Identify which cell holds the provided text, then report its (X, Y) central coordinate. 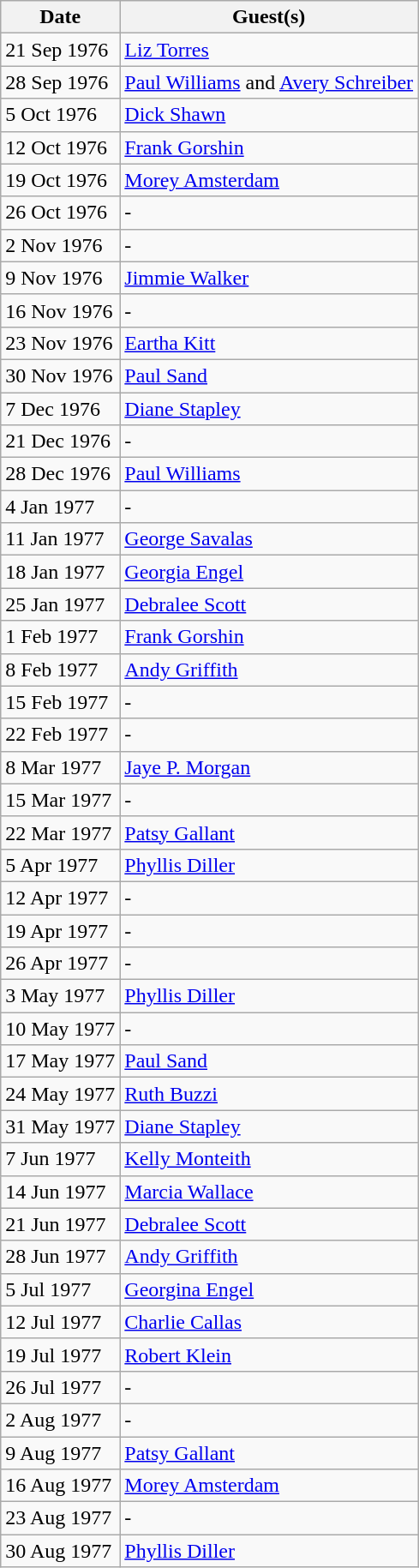
Guest(s) (269, 17)
26 Apr 1977 (60, 964)
9 Nov 1976 (60, 278)
19 Oct 1976 (60, 180)
5 Oct 1976 (60, 115)
24 May 1977 (60, 1094)
8 Mar 1977 (60, 767)
18 Jan 1977 (60, 572)
5 Jul 1977 (60, 1289)
George Savalas (269, 539)
Jimmie Walker (269, 278)
12 Jul 1977 (60, 1322)
26 Jul 1977 (60, 1387)
Marcia Wallace (269, 1192)
Jaye P. Morgan (269, 767)
28 Jun 1977 (60, 1257)
21 Dec 1976 (60, 442)
Kelly Monteith (269, 1159)
Georgina Engel (269, 1289)
28 Dec 1976 (60, 474)
30 Aug 1977 (60, 1551)
12 Apr 1977 (60, 898)
30 Nov 1976 (60, 375)
28 Sep 1976 (60, 82)
8 Feb 1977 (60, 670)
Georgia Engel (269, 572)
4 Jan 1977 (60, 507)
23 Aug 1977 (60, 1518)
1 Feb 1977 (60, 637)
5 Apr 1977 (60, 865)
21 Sep 1976 (60, 50)
10 May 1977 (60, 1029)
Liz Torres (269, 50)
11 Jan 1977 (60, 539)
14 Jun 1977 (60, 1192)
Charlie Callas (269, 1322)
22 Feb 1977 (60, 735)
Paul Williams (269, 474)
Ruth Buzzi (269, 1094)
16 Aug 1977 (60, 1486)
22 Mar 1977 (60, 832)
15 Feb 1977 (60, 702)
2 Nov 1976 (60, 245)
16 Nov 1976 (60, 310)
19 Jul 1977 (60, 1355)
21 Jun 1977 (60, 1224)
12 Oct 1976 (60, 147)
23 Nov 1976 (60, 343)
Date (60, 17)
Robert Klein (269, 1355)
Dick Shawn (269, 115)
17 May 1977 (60, 1061)
25 Jan 1977 (60, 604)
2 Aug 1977 (60, 1420)
9 Aug 1977 (60, 1453)
15 Mar 1977 (60, 800)
19 Apr 1977 (60, 930)
26 Oct 1976 (60, 213)
31 May 1977 (60, 1126)
7 Jun 1977 (60, 1159)
Eartha Kitt (269, 343)
3 May 1977 (60, 996)
Paul Williams and Avery Schreiber (269, 82)
7 Dec 1976 (60, 409)
